Provide the (X, Y) coordinate of the cell's center where the given text is located.  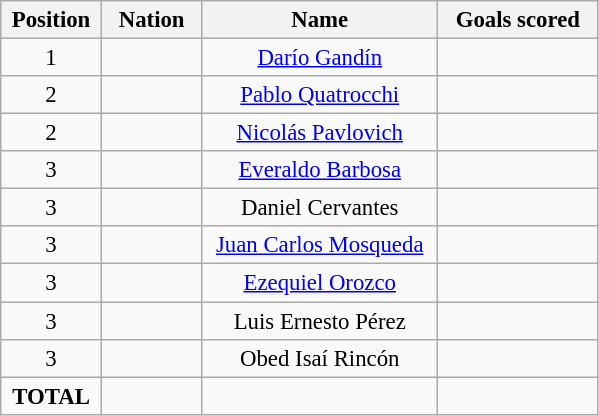
Ezequiel Orozco (320, 283)
Luis Ernesto Pérez (320, 321)
Juan Carlos Mosqueda (320, 245)
Pablo Quatrocchi (320, 95)
1 (52, 58)
Daniel Cervantes (320, 208)
Nicolás Pavlovich (320, 133)
Nation (152, 20)
Position (52, 20)
Name (320, 20)
Darío Gandín (320, 58)
Everaldo Barbosa (320, 170)
Obed Isaí Rincón (320, 358)
Goals scored (518, 20)
TOTAL (52, 396)
